Search for the cell housing the specified text and yield its [x, y] center coordinate. 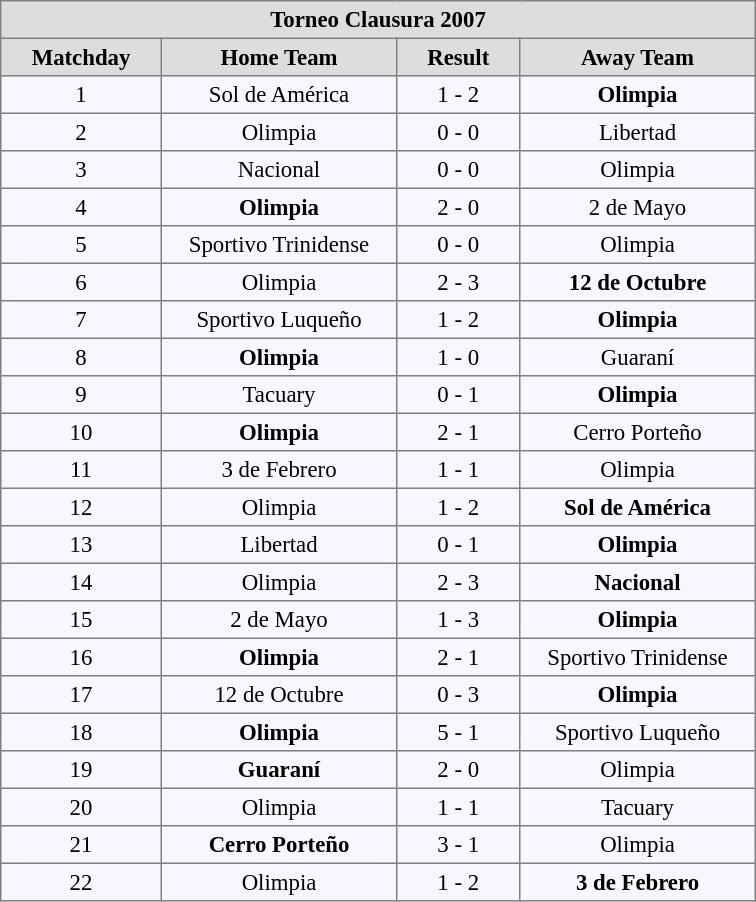
Home Team [279, 57]
11 [81, 470]
15 [81, 620]
10 [81, 432]
1 [81, 95]
17 [81, 695]
Away Team [638, 57]
19 [81, 770]
12 [81, 507]
Result [458, 57]
14 [81, 582]
21 [81, 845]
3 [81, 170]
7 [81, 320]
22 [81, 882]
4 [81, 207]
0 - 3 [458, 695]
8 [81, 357]
16 [81, 657]
Matchday [81, 57]
Torneo Clausura 2007 [378, 20]
6 [81, 282]
1 - 0 [458, 357]
1 - 3 [458, 620]
2 [81, 132]
18 [81, 732]
5 [81, 245]
5 - 1 [458, 732]
13 [81, 545]
3 - 1 [458, 845]
20 [81, 807]
9 [81, 395]
